Capture the cell that displays the provided text and extract its [x, y] central coordinate. 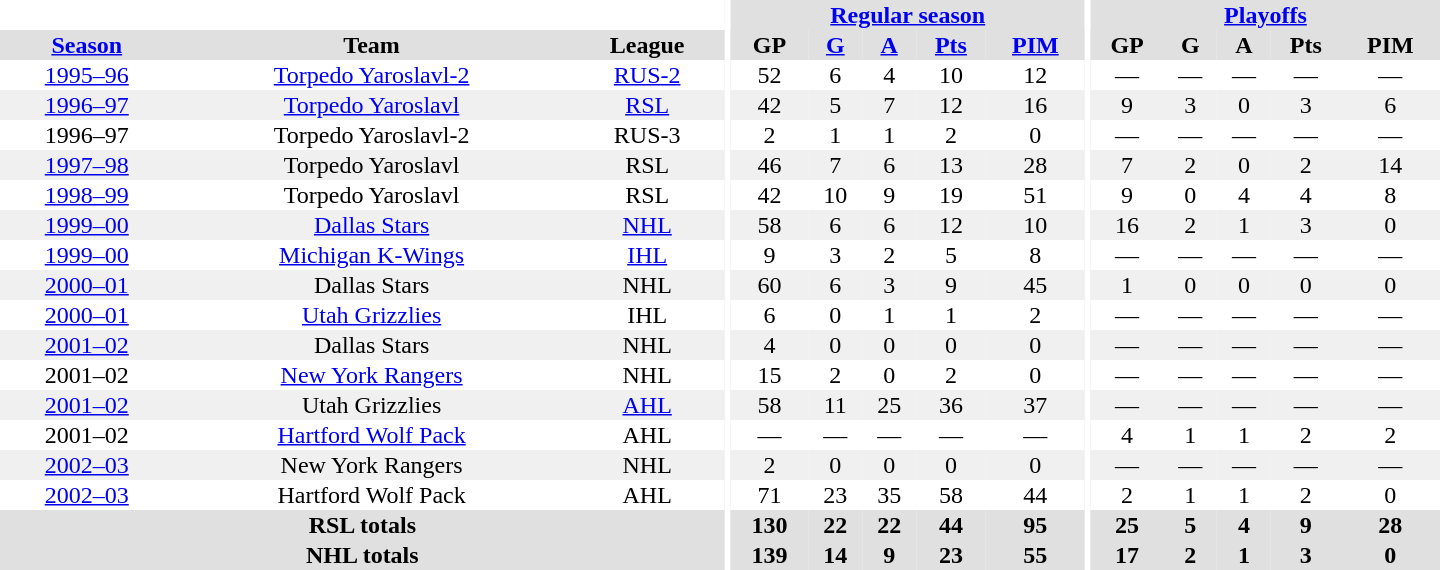
45 [1036, 285]
19 [951, 195]
Playoffs [1266, 15]
35 [889, 495]
13 [951, 165]
11 [835, 405]
15 [770, 375]
51 [1036, 195]
League [648, 45]
139 [770, 555]
Team [372, 45]
Regular season [908, 15]
95 [1036, 525]
RUS-3 [648, 135]
55 [1036, 555]
71 [770, 495]
130 [770, 525]
RSL totals [362, 525]
RUS-2 [648, 75]
1997–98 [87, 165]
Michigan K-Wings [372, 255]
NHL totals [362, 555]
52 [770, 75]
36 [951, 405]
37 [1036, 405]
1995–96 [87, 75]
17 [1127, 555]
1998–99 [87, 195]
60 [770, 285]
46 [770, 165]
Season [87, 45]
